Search for the cell housing the specified text and yield its [x, y] center coordinate. 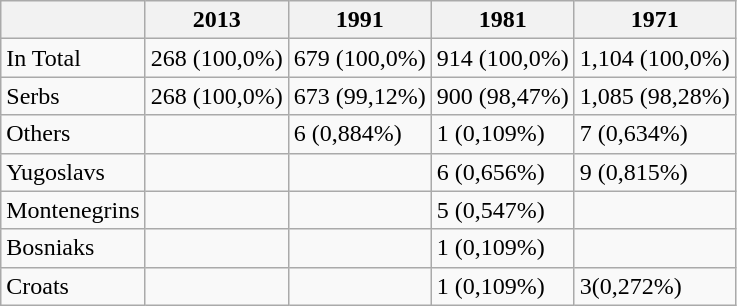
1981 [502, 20]
1971 [654, 20]
673 (99,12%) [360, 96]
Bosniaks [73, 248]
6 (0,656%) [502, 172]
900 (98,47%) [502, 96]
Others [73, 134]
1,085 (98,28%) [654, 96]
In Total [73, 58]
3(0,272%) [654, 286]
914 (100,0%) [502, 58]
7 (0,634%) [654, 134]
9 (0,815%) [654, 172]
2013 [216, 20]
Croats [73, 286]
6 (0,884%) [360, 134]
5 (0,547%) [502, 210]
1,104 (100,0%) [654, 58]
679 (100,0%) [360, 58]
Serbs [73, 96]
1991 [360, 20]
Yugoslavs [73, 172]
Montenegrins [73, 210]
